Determine the (X, Y) coordinate at the center of the cell enclosing the given text.  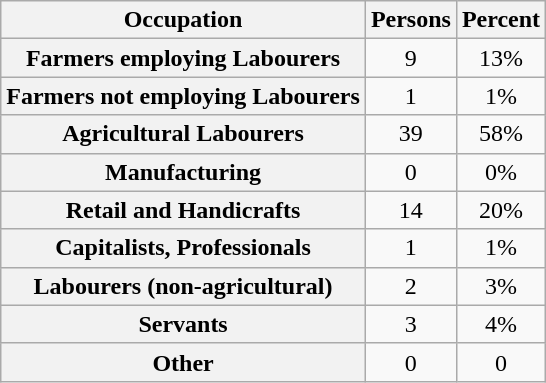
3 (410, 324)
Agricultural Labourers (184, 134)
Farmers employing Labourers (184, 58)
Servants (184, 324)
3% (500, 286)
20% (500, 210)
13% (500, 58)
9 (410, 58)
Other (184, 362)
Labourers (non-agricultural) (184, 286)
Manufacturing (184, 172)
Farmers not employing Labourers (184, 96)
14 (410, 210)
Percent (500, 20)
4% (500, 324)
0% (500, 172)
39 (410, 134)
Retail and Handicrafts (184, 210)
Capitalists, Professionals (184, 248)
2 (410, 286)
Occupation (184, 20)
58% (500, 134)
Persons (410, 20)
